For the text-containing cell, return its midpoint in [X, Y] coordinate format. 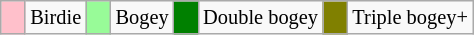
Birdie [56, 17]
Triple bogey+ [410, 17]
Bogey [142, 17]
Double bogey [260, 17]
